Output the (x, y) coordinate of the center of the cell containing the given text.  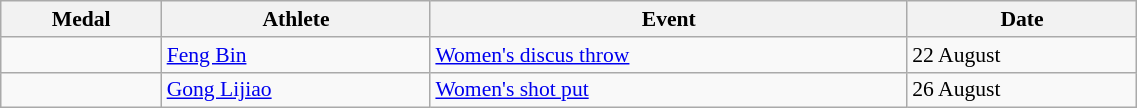
Athlete (296, 19)
Gong Lijiao (296, 90)
Medal (82, 19)
22 August (1022, 55)
Women's shot put (668, 90)
Event (668, 19)
Date (1022, 19)
26 August (1022, 90)
Feng Bin (296, 55)
Women's discus throw (668, 55)
